Output the [x, y] coordinate of the center of the cell containing the given text.  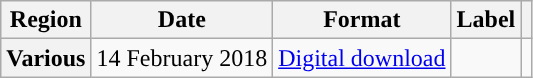
Region [46, 20]
14 February 2018 [182, 58]
Digital download [362, 58]
Various [46, 58]
Format [362, 20]
Date [182, 20]
Label [486, 20]
